Determine the [x, y] coordinate at the center of the cell enclosing the given text.  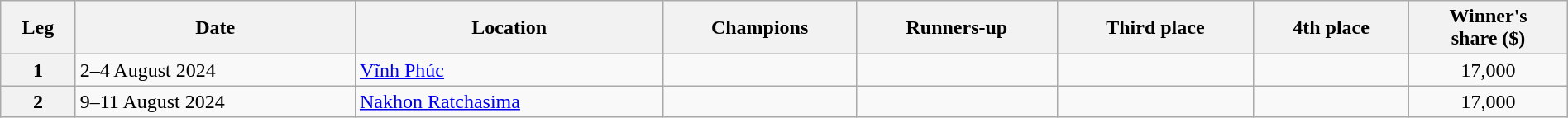
4th place [1331, 28]
Location [509, 28]
Runners-up [956, 28]
Winner'sshare ($) [1489, 28]
Leg [38, 28]
Date [215, 28]
Vĩnh Phúc [509, 70]
Champions [759, 28]
Third place [1154, 28]
1 [38, 70]
9–11 August 2024 [215, 101]
Nakhon Ratchasima [509, 101]
2–4 August 2024 [215, 70]
2 [38, 101]
